Search for the cell housing the specified text and yield its [x, y] center coordinate. 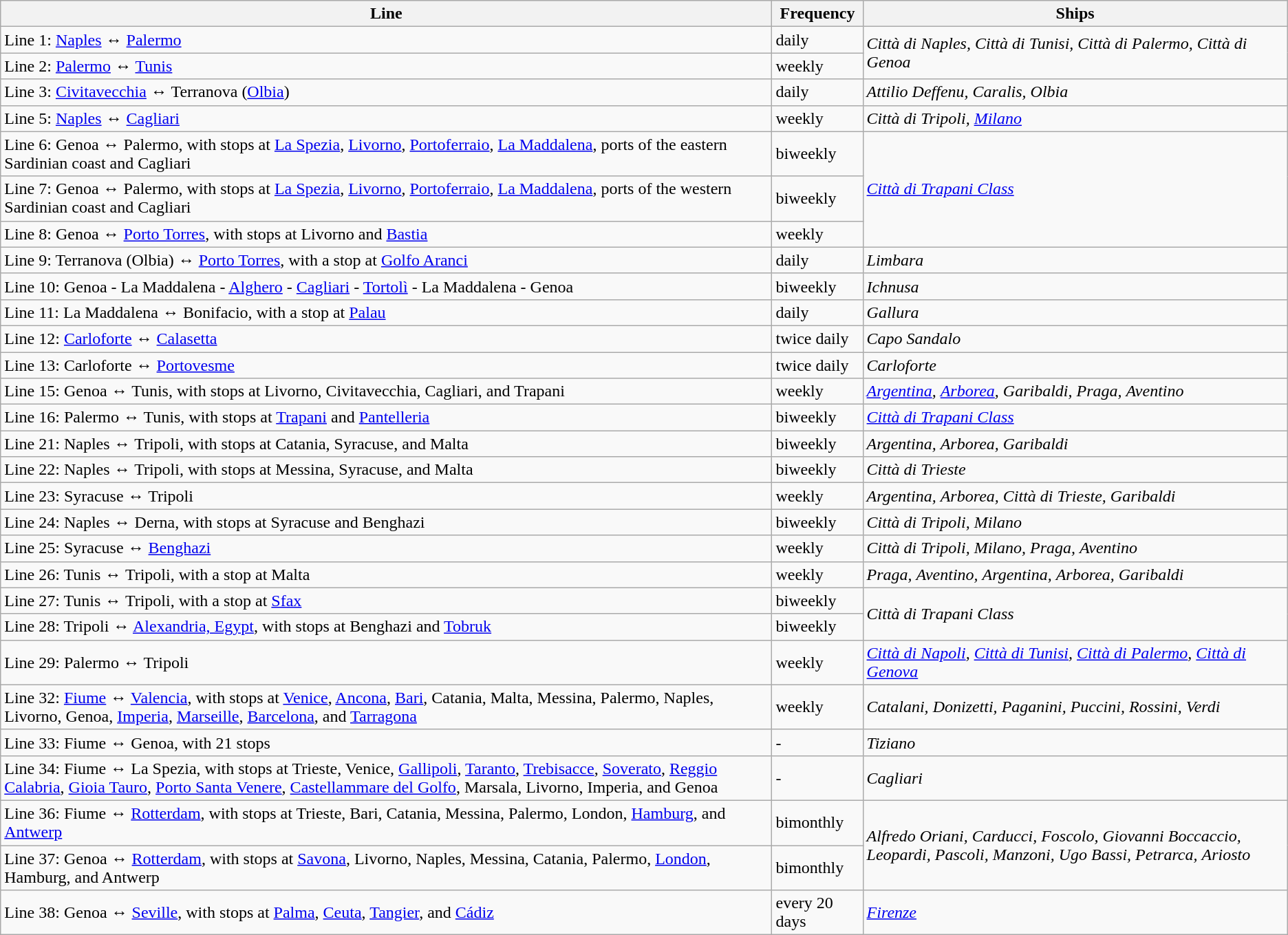
Line 23: Syracuse ↔ Tripoli [387, 496]
Line 1: Naples ↔ Palermo [387, 40]
Line 11: La Maddalena ↔ Bonifacio, with a stop at Palau [387, 312]
Argentina, Arborea, Garibaldi, Praga, Aventino [1075, 391]
Ships [1075, 14]
Line 8: Genoa ↔ Porto Torres, with stops at Livorno and Bastia [387, 234]
Limbara [1075, 260]
Firenze [1075, 912]
Line 26: Tunis ↔ Tripoli, with a stop at Malta [387, 574]
Città di Trieste [1075, 470]
Line 29: Palermo ↔ Tripoli [387, 662]
Line 12: Carloforte ↔ Calasetta [387, 338]
Line 13: Carloforte ↔ Portovesme [387, 365]
Città di Napoli, Città di Tunisi, Città di Palermo, Città di Genova [1075, 662]
Line 7: Genoa ↔ Palermo, with stops at La Spezia, Livorno, Portoferraio, La Maddalena, ports of the western Sardinian coast and Cagliari [387, 198]
every 20 days [817, 912]
Line 27: Tunis ↔ Tripoli, with a stop at Sfax [387, 601]
Line 16: Palermo ↔ Tunis, with stops at Trapani and Pantelleria [387, 418]
Line 22: Naples ↔ Tripoli, with stops at Messina, Syracuse, and Malta [387, 470]
Città di Naples, Città di Tunisi, Città di Palermo, Città di Genoa [1075, 53]
Line 2: Palermo ↔ Tunis [387, 66]
Gallura [1075, 312]
Catalani, Donizetti, Paganini, Puccini, Rossini, Verdi [1075, 707]
Line 15: Genoa ↔ Tunis, with stops at Livorno, Civitavecchia, Cagliari, and Trapani [387, 391]
Line 6: Genoa ↔ Palermo, with stops at La Spezia, Livorno, Portoferraio, La Maddalena, ports of the eastern Sardinian coast and Cagliari [387, 154]
Tiziano [1075, 742]
Argentina, Arborea, Città di Trieste, Garibaldi [1075, 496]
Alfredo Oriani, Carducci, Foscolo, Giovanni Boccaccio, Leopardi, Pascoli, Manzoni, Ugo Bassi, Petrarca, Ariosto [1075, 845]
Praga, Aventino, Argentina, Arborea, Garibaldi [1075, 574]
Line 5: Naples ↔ Cagliari [387, 118]
Line 24: Naples ↔ Derna, with stops at Syracuse and Benghazi [387, 522]
Line [387, 14]
Frequency [817, 14]
Carloforte [1075, 365]
Line 25: Syracuse ↔ Benghazi [387, 548]
Line 21: Naples ↔ Tripoli, with stops at Catania, Syracuse, and Malta [387, 444]
Ichnusa [1075, 286]
Line 9: Terranova (Olbia) ↔ Porto Torres, with a stop at Golfo Aranci [387, 260]
Line 36: Fiume ↔ Rotterdam, with stops at Trieste, Bari, Catania, Messina, Palermo, London, Hamburg, and Antwerp [387, 823]
Capo Sandalo [1075, 338]
Argentina, Arborea, Garibaldi [1075, 444]
Cagliari [1075, 777]
Line 38: Genoa ↔ Seville, with stops at Palma, Ceuta, Tangier, and Cádiz [387, 912]
Line 3: Civitavecchia ↔ Terranova (Olbia) [387, 92]
Città di Tripoli, Milano, Praga, Aventino [1075, 548]
Line 28: Tripoli ↔ Alexandria, Egypt, with stops at Benghazi and Tobruk [387, 627]
Line 37: Genoa ↔ Rotterdam, with stops at Savona, Livorno, Naples, Messina, Catania, Palermo, London, Hamburg, and Antwerp [387, 867]
Attilio Deffenu, Caralis, Olbia [1075, 92]
Line 10: Genoa - La Maddalena - Alghero - Cagliari - Tortolì - La Maddalena - Genoa [387, 286]
Line 33: Fiume ↔ Genoa, with 21 stops [387, 742]
